Return [X, Y] of the center of cell containing provided text 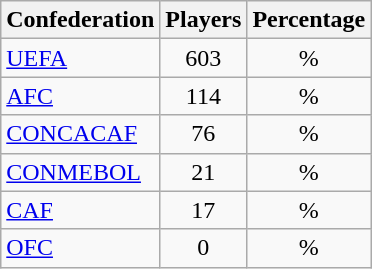
Confederation [80, 20]
OFC [80, 248]
76 [204, 134]
Players [204, 20]
UEFA [80, 58]
AFC [80, 96]
114 [204, 96]
Percentage [309, 20]
17 [204, 210]
603 [204, 58]
21 [204, 172]
0 [204, 248]
CONCACAF [80, 134]
CAF [80, 210]
CONMEBOL [80, 172]
